Find where the given text appears and provide that cell's center as (X, Y) coordinate. 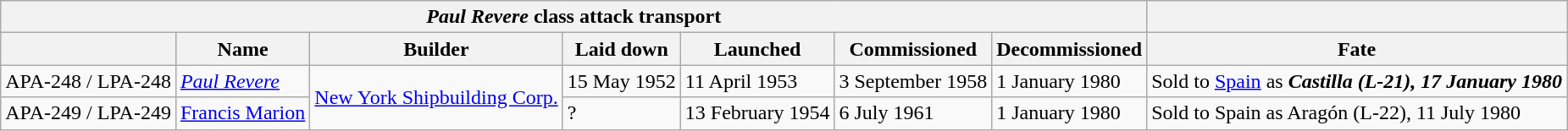
15 May 1952 (622, 81)
Fate (1357, 49)
APA-248 / LPA-248 (88, 81)
Launched (757, 49)
13 February 1954 (757, 113)
3 September 1958 (913, 81)
Sold to Spain as Aragón (L-22), 11 July 1980 (1357, 113)
Sold to Spain as Castilla (L-21), 17 January 1980 (1357, 81)
? (622, 113)
Paul Revere class attack transport (574, 17)
Builder (436, 49)
Paul Revere (242, 81)
Laid down (622, 49)
Commissioned (913, 49)
Name (242, 49)
11 April 1953 (757, 81)
APA-249 / LPA-249 (88, 113)
Francis Marion (242, 113)
Decommissioned (1069, 49)
New York Shipbuilding Corp. (436, 97)
6 July 1961 (913, 113)
